Capture the cell that displays the provided text and extract its [X, Y] central coordinate. 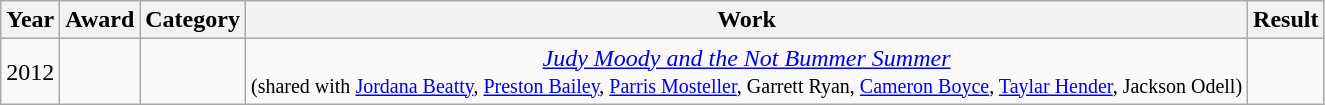
Award [100, 20]
Year [30, 20]
Work [746, 20]
Category [193, 20]
Result [1286, 20]
2012 [30, 72]
